Scan for the cell matching the given text and deliver its (X, Y) coordinate at center. 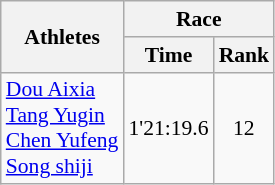
Time (168, 55)
Dou AixiaTang YuginChen YufengSong shiji (62, 128)
1'21:19.6 (168, 128)
Athletes (62, 36)
Rank (244, 55)
12 (244, 128)
Race (198, 19)
